Capture the cell that displays the provided text and extract its [X, Y] central coordinate. 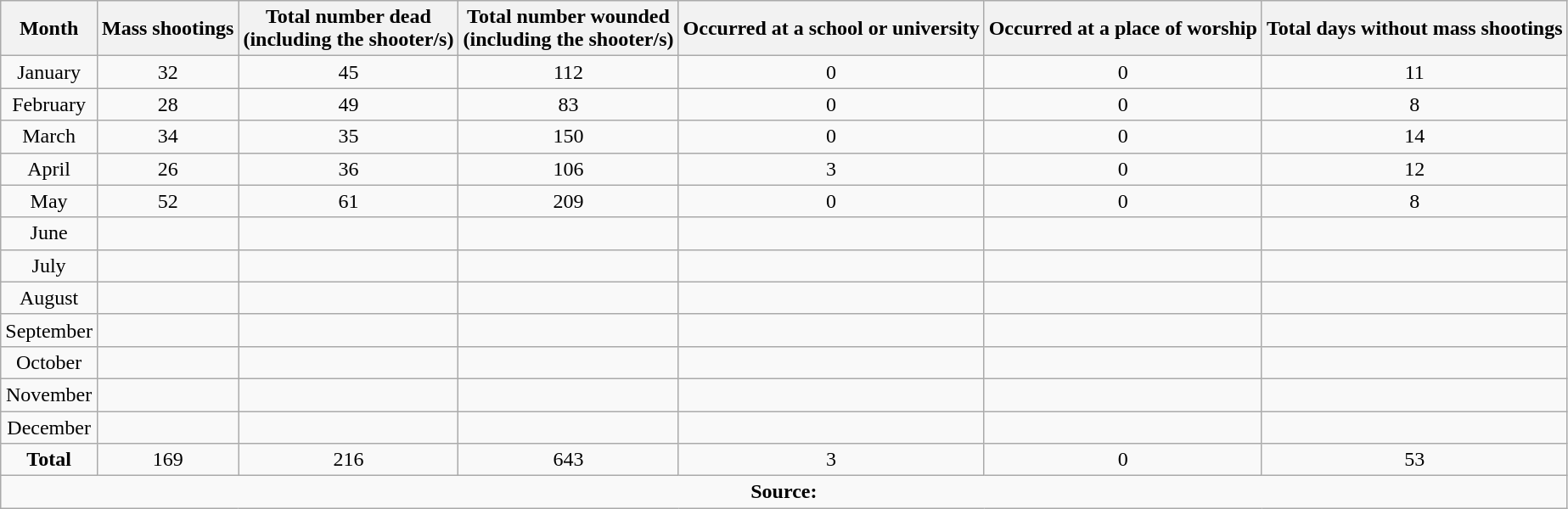
Total days without mass shootings [1414, 29]
February [49, 104]
Total number wounded(including the shooter/s) [569, 29]
Mass shootings [167, 29]
169 [167, 460]
53 [1414, 460]
52 [167, 201]
March [49, 137]
14 [1414, 137]
61 [348, 201]
Total [49, 460]
May [49, 201]
150 [569, 137]
Total number dead(including the shooter/s) [348, 29]
April [49, 169]
12 [1414, 169]
45 [348, 72]
643 [569, 460]
October [49, 362]
28 [167, 104]
216 [348, 460]
35 [348, 137]
34 [167, 137]
83 [569, 104]
112 [569, 72]
September [49, 330]
Occurred at a place of worship [1122, 29]
36 [348, 169]
June [49, 233]
November [49, 394]
Source: [784, 492]
11 [1414, 72]
32 [167, 72]
49 [348, 104]
26 [167, 169]
Month [49, 29]
209 [569, 201]
August [49, 298]
December [49, 427]
Occurred at a school or university [831, 29]
106 [569, 169]
January [49, 72]
July [49, 266]
